Output the [X, Y] coordinate of the center of the cell containing the given text.  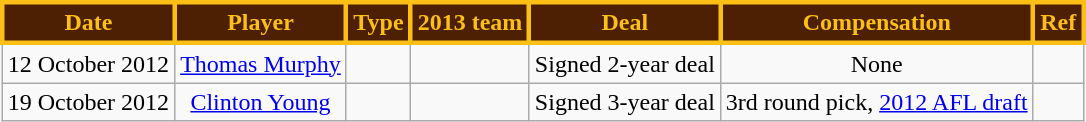
Ref [1058, 22]
None [876, 63]
Clinton Young [261, 102]
Date [88, 22]
Deal [624, 22]
Signed 3-year deal [624, 102]
Compensation [876, 22]
Thomas Murphy [261, 63]
19 October 2012 [88, 102]
Player [261, 22]
3rd round pick, 2012 AFL draft [876, 102]
2013 team [470, 22]
Type [378, 22]
Signed 2-year deal [624, 63]
12 October 2012 [88, 63]
